Extract the [x, y] coordinate from the center of the cell holding the provided text.  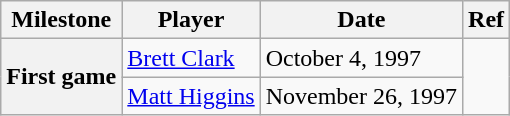
Brett Clark [191, 58]
Player [191, 20]
Matt Higgins [191, 96]
October 4, 1997 [361, 58]
Date [361, 20]
Ref [486, 20]
Milestone [62, 20]
First game [62, 77]
November 26, 1997 [361, 96]
